Extract the (x, y) coordinate from the center of the cell holding the provided text.  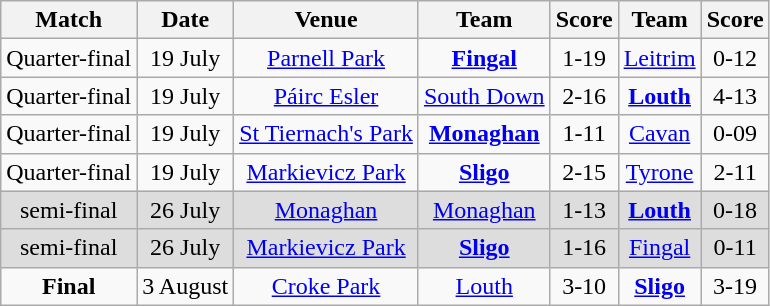
0-09 (735, 134)
0-11 (735, 248)
2-16 (584, 96)
0-12 (735, 58)
3 August (186, 286)
Cavan (660, 134)
1-11 (584, 134)
2-11 (735, 172)
Páirc Esler (326, 96)
1-13 (584, 210)
Final (69, 286)
1-19 (584, 58)
Match (69, 20)
4-13 (735, 96)
St Tiernach's Park (326, 134)
Tyrone (660, 172)
3-19 (735, 286)
Parnell Park (326, 58)
Leitrim (660, 58)
1-16 (584, 248)
2-15 (584, 172)
0-18 (735, 210)
Croke Park (326, 286)
Venue (326, 20)
South Down (484, 96)
Date (186, 20)
3-10 (584, 286)
